Search for the cell housing the specified text and yield its (X, Y) center coordinate. 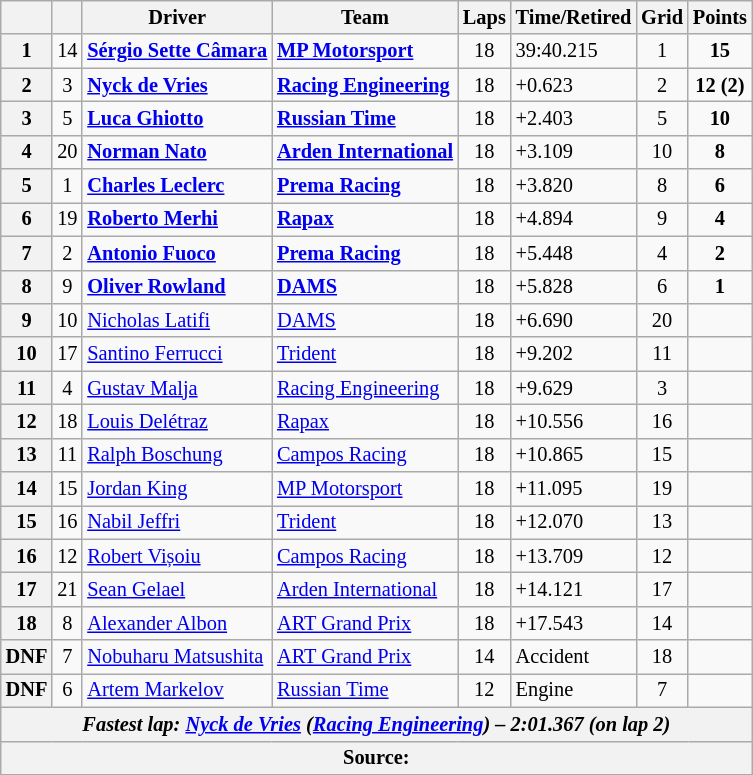
Robert Vișoiu (177, 556)
Accident (574, 657)
Jordan King (177, 489)
39:40.215 (574, 51)
Laps (484, 17)
+2.403 (574, 118)
+12.070 (574, 522)
Roberto Merhi (177, 219)
Sérgio Sette Câmara (177, 51)
Charles Leclerc (177, 186)
Norman Nato (177, 152)
+10.865 (574, 455)
+10.556 (574, 421)
+3.820 (574, 186)
Time/Retired (574, 17)
Nobuharu Matsushita (177, 657)
Luca Ghiotto (177, 118)
Artem Markelov (177, 690)
+13.709 (574, 556)
Points (720, 17)
+9.629 (574, 388)
Driver (177, 17)
+5.448 (574, 253)
Grid (662, 17)
Gustav Malja (177, 388)
Louis Delétraz (177, 421)
Engine (574, 690)
+0.623 (574, 85)
Team (365, 17)
Ralph Boschung (177, 455)
+14.121 (574, 589)
Oliver Rowland (177, 287)
+4.894 (574, 219)
+11.095 (574, 489)
21 (67, 589)
Sean Gelael (177, 589)
Nyck de Vries (177, 85)
12 (2) (720, 85)
Santino Ferrucci (177, 354)
Nabil Jeffri (177, 522)
+6.690 (574, 320)
+5.828 (574, 287)
Antonio Fuoco (177, 253)
+3.109 (574, 152)
Fastest lap: Nyck de Vries (Racing Engineering) – 2:01.367 (on lap 2) (376, 724)
+17.543 (574, 623)
+9.202 (574, 354)
Source: (376, 758)
Alexander Albon (177, 623)
Nicholas Latifi (177, 320)
